Search for the cell housing the specified text and yield its [x, y] center coordinate. 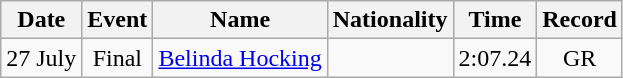
Belinda Hocking [240, 58]
Nationality [390, 20]
27 July [42, 58]
Name [240, 20]
GR [580, 58]
Time [495, 20]
2:07.24 [495, 58]
Final [118, 58]
Record [580, 20]
Event [118, 20]
Date [42, 20]
